Identify which cell holds the provided text, then report its (X, Y) central coordinate. 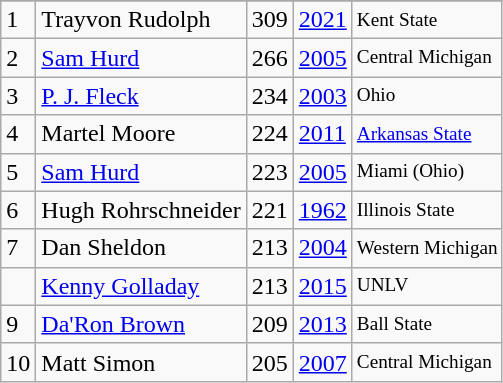
2004 (322, 248)
Kenny Golladay (141, 286)
Hugh Rohrschneider (141, 210)
266 (270, 58)
Ball State (427, 324)
234 (270, 96)
1 (18, 20)
4 (18, 134)
Trayvon Rudolph (141, 20)
223 (270, 172)
9 (18, 324)
2003 (322, 96)
3 (18, 96)
Dan Sheldon (141, 248)
Arkansas State (427, 134)
Kent State (427, 20)
209 (270, 324)
Da'Ron Brown (141, 324)
2021 (322, 20)
P. J. Fleck (141, 96)
2 (18, 58)
2007 (322, 362)
Miami (Ohio) (427, 172)
221 (270, 210)
2015 (322, 286)
2011 (322, 134)
7 (18, 248)
1962 (322, 210)
Matt Simon (141, 362)
Ohio (427, 96)
205 (270, 362)
5 (18, 172)
Martel Moore (141, 134)
UNLV (427, 286)
Illinois State (427, 210)
2013 (322, 324)
Western Michigan (427, 248)
309 (270, 20)
6 (18, 210)
10 (18, 362)
224 (270, 134)
